Search for the cell housing the specified text and yield its [X, Y] center coordinate. 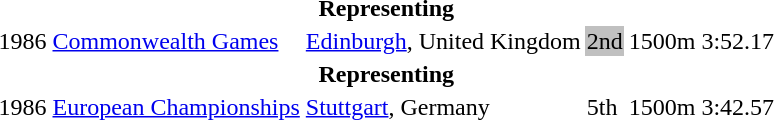
Edinburgh, United Kingdom [443, 41]
Commonwealth Games [176, 41]
2nd [604, 41]
1500m [662, 41]
